Output the [x, y] coordinate of the center of the cell containing the given text.  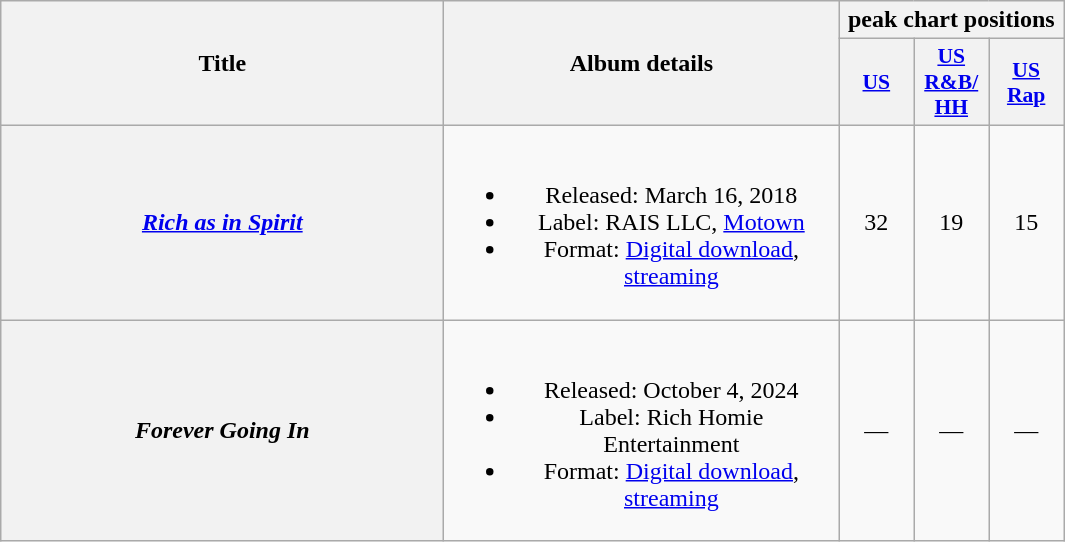
US [876, 82]
Forever Going In [222, 430]
Released: March 16, 2018Label: RAIS LLC, MotownFormat: Digital download, streaming [642, 222]
15 [1026, 222]
Rich as in Spirit [222, 222]
Title [222, 64]
32 [876, 222]
US R&B/HH [952, 82]
US Rap [1026, 82]
peak chart positions [952, 20]
Album details [642, 64]
19 [952, 222]
Released: October 4, 2024Label: Rich Homie EntertainmentFormat: Digital download, streaming [642, 430]
